Return the (x, y) coordinate for the center point of the cell that contains the specified text.  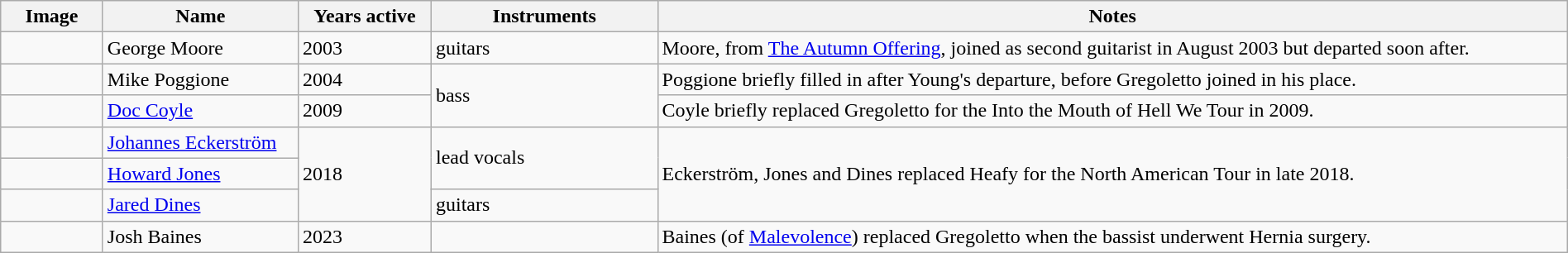
lead vocals (544, 158)
Jared Dines (200, 205)
Johannes Eckerström (200, 142)
Years active (364, 17)
Coyle briefly replaced Gregoletto for the Into the Mouth of Hell We Tour in 2009. (1112, 111)
Poggione briefly filled in after Young's departure, before Gregoletto joined in his place. (1112, 79)
Moore, from The Autumn Offering, joined as second guitarist in August 2003 but departed soon after. (1112, 48)
2009 (364, 111)
Baines (of Malevolence) replaced Gregoletto when the bassist underwent Hernia surgery. (1112, 236)
bass (544, 95)
Instruments (544, 17)
Eckerström, Jones and Dines replaced Heafy for the North American Tour in late 2018. (1112, 174)
George Moore (200, 48)
Image (52, 17)
Doc Coyle (200, 111)
Name (200, 17)
2004 (364, 79)
Howard Jones (200, 174)
2023 (364, 236)
2003 (364, 48)
Notes (1112, 17)
2018 (364, 174)
Mike Poggione (200, 79)
Josh Baines (200, 236)
